For the text-containing cell, return its midpoint in [X, Y] coordinate format. 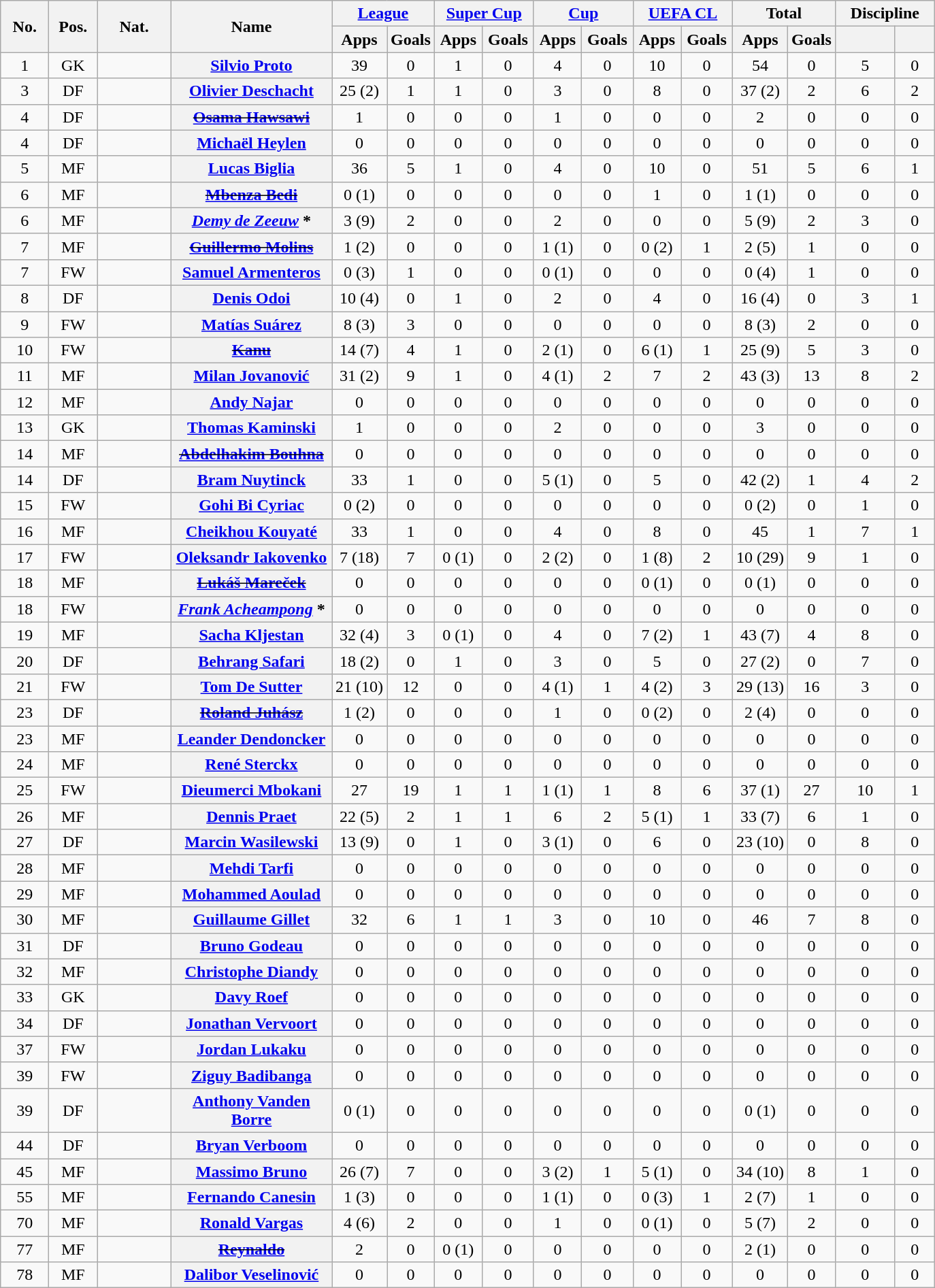
46 [759, 920]
Gohi Bi Cyriac [251, 506]
Ronald Vargas [251, 1223]
77 [24, 1249]
0 (4) [759, 272]
13 (9) [359, 842]
Reynaldo [251, 1249]
Anthony Vanden Borre [251, 1110]
28 [24, 868]
21 [24, 687]
2 (7) [759, 1198]
15 [24, 506]
Bryan Verboom [251, 1145]
36 [359, 169]
24 [24, 765]
51 [759, 169]
Mohammed Aoulad [251, 894]
70 [24, 1223]
20 [24, 661]
Matías Suárez [251, 325]
22 (5) [359, 816]
Dieumerci Mbokani [251, 791]
Olivier Deschacht [251, 91]
Frank Acheampong * [251, 609]
17 [24, 557]
5 (7) [759, 1223]
Sacha Kljestan [251, 635]
Jonathan Vervoort [251, 1023]
Denis Odoi [251, 298]
5 (9) [759, 220]
44 [24, 1145]
30 [24, 920]
42 (2) [759, 480]
René Sterckx [251, 765]
37 [24, 1049]
14 (7) [359, 350]
7 (18) [359, 557]
3 (1) [557, 842]
Discipline [885, 14]
11 [24, 376]
Jordan Lukaku [251, 1049]
78 [24, 1275]
Oleksandr Iakovenko [251, 557]
54 [759, 65]
Christophe Diandy [251, 972]
Lukáš Mareček [251, 583]
Abdelhakim Bouhna [251, 454]
34 (10) [759, 1171]
2 (2) [557, 557]
1 (8) [657, 557]
Bram Nuytinck [251, 480]
25 [24, 791]
29 (13) [759, 687]
10 (4) [359, 298]
23 (10) [759, 842]
Andy Najar [251, 402]
29 [24, 894]
37 (1) [759, 791]
Ziguy Badibanga [251, 1075]
34 [24, 1023]
Behrang Safari [251, 661]
16 (4) [759, 298]
Cup [583, 14]
31 (2) [359, 376]
Tom De Sutter [251, 687]
Osama Hawsawi [251, 117]
Bruno Godeau [251, 946]
32 (4) [359, 635]
Kanu [251, 350]
League [384, 14]
25 (9) [759, 350]
10 (29) [759, 557]
33 (7) [759, 816]
UEFA CL [683, 14]
Lucas Biglia [251, 169]
Cheikhou Kouyaté [251, 531]
2 (5) [759, 246]
Marcin Wasilewski [251, 842]
Fernando Canesin [251, 1198]
Guillermo Molins [251, 246]
18 (2) [359, 661]
43 (3) [759, 376]
Milan Jovanović [251, 376]
Guillaume Gillet [251, 920]
43 (7) [759, 635]
Samuel Armenteros [251, 272]
Dalibor Veselinović [251, 1275]
4 (2) [657, 687]
Name [251, 27]
Roland Juhász [251, 712]
Mehdi Tarfi [251, 868]
Davy Roef [251, 997]
Leander Dendoncker [251, 738]
26 [24, 816]
26 (7) [359, 1171]
Michaël Heylen [251, 143]
Demy de Zeeuw * [251, 220]
3 (9) [359, 220]
Massimo Bruno [251, 1171]
Dennis Praet [251, 816]
25 (2) [359, 91]
Pos. [73, 27]
55 [24, 1198]
Total [784, 14]
Nat. [135, 27]
6 (1) [657, 350]
27 (2) [759, 661]
21 (10) [359, 687]
7 (2) [657, 635]
Super Cup [484, 14]
Mbenza Bedi [251, 195]
2 (4) [759, 712]
31 [24, 946]
Thomas Kaminski [251, 428]
No. [24, 27]
Silvio Proto [251, 65]
37 (2) [759, 91]
4 (6) [359, 1223]
1 (3) [359, 1198]
3 (2) [557, 1171]
